Find where the given text appears and provide that cell's center as (X, Y) coordinate. 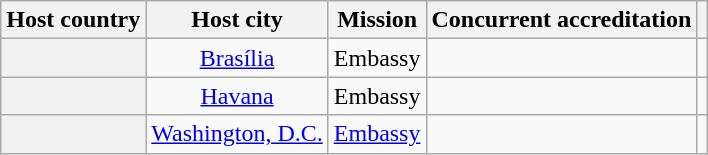
Host city (237, 20)
Host country (74, 20)
Havana (237, 96)
Washington, D.C. (237, 134)
Concurrent accreditation (562, 20)
Brasília (237, 58)
Mission (377, 20)
